For the text-containing cell, return its midpoint in [x, y] coordinate format. 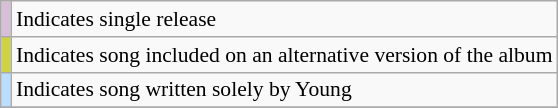
Indicates song written solely by Young [284, 90]
Indicates song included on an alternative version of the album [284, 55]
Indicates single release [284, 19]
